Determine the (x, y) coordinate at the center of the cell enclosing the given text.  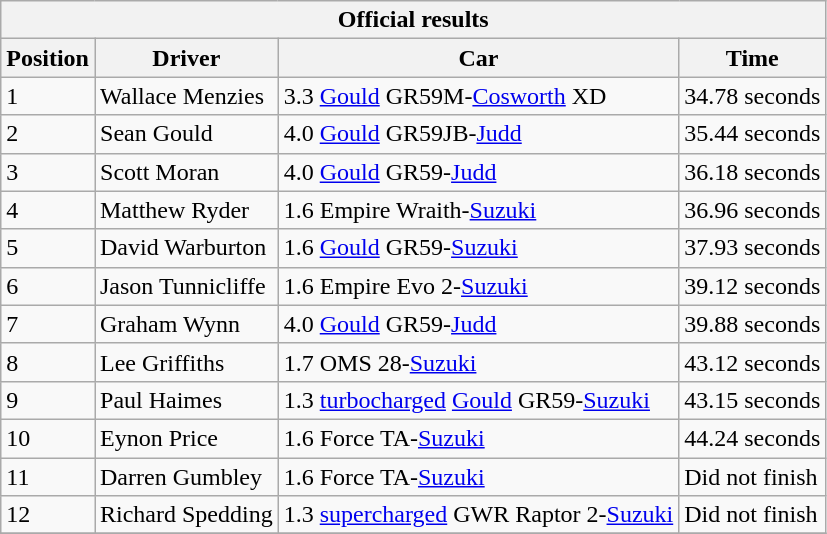
David Warburton (186, 248)
36.96 seconds (752, 210)
8 (48, 362)
Car (478, 58)
Darren Gumbley (186, 477)
Jason Tunnicliffe (186, 286)
Eynon Price (186, 438)
Lee Griffiths (186, 362)
11 (48, 477)
Scott Moran (186, 172)
9 (48, 400)
39.88 seconds (752, 324)
Time (752, 58)
6 (48, 286)
3.3 Gould GR59M-Cosworth XD (478, 96)
1.6 Empire Evo 2-Suzuki (478, 286)
4 (48, 210)
35.44 seconds (752, 134)
3 (48, 172)
Paul Haimes (186, 400)
Position (48, 58)
7 (48, 324)
5 (48, 248)
43.15 seconds (752, 400)
4.0 Gould GR59JB-Judd (478, 134)
1 (48, 96)
Driver (186, 58)
Matthew Ryder (186, 210)
37.93 seconds (752, 248)
43.12 seconds (752, 362)
10 (48, 438)
1.3 supercharged GWR Raptor 2-Suzuki (478, 515)
44.24 seconds (752, 438)
Wallace Menzies (186, 96)
34.78 seconds (752, 96)
1.7 OMS 28-Suzuki (478, 362)
Official results (414, 20)
1.3 turbocharged Gould GR59-Suzuki (478, 400)
1.6 Gould GR59-Suzuki (478, 248)
Graham Wynn (186, 324)
1.6 Empire Wraith-Suzuki (478, 210)
Richard Spedding (186, 515)
39.12 seconds (752, 286)
2 (48, 134)
36.18 seconds (752, 172)
Sean Gould (186, 134)
12 (48, 515)
